Capture the cell that displays the provided text and extract its (x, y) central coordinate. 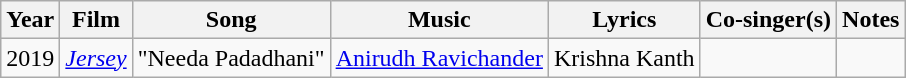
Lyrics (624, 20)
Year (30, 20)
Film (96, 20)
Song (231, 20)
Anirudh Ravichander (439, 58)
Music (439, 20)
Notes (871, 20)
"Needa Padadhani" (231, 58)
Co-singer(s) (768, 20)
Krishna Kanth (624, 58)
Jersey (96, 58)
2019 (30, 58)
